Extract the [x, y] coordinate from the center of the cell holding the provided text.  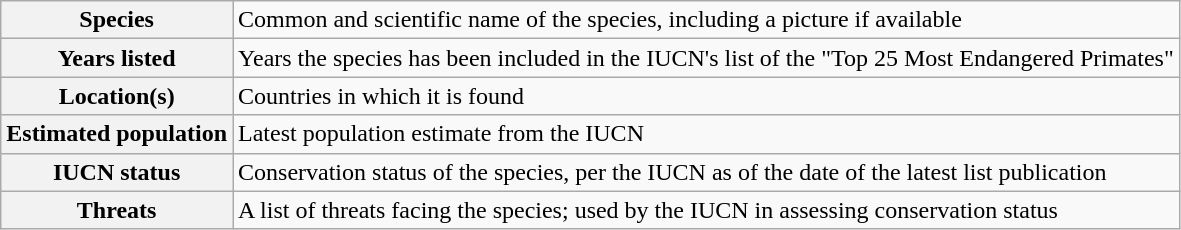
IUCN status [117, 172]
Species [117, 20]
Latest population estimate from the IUCN [706, 134]
A list of threats facing the species; used by the IUCN in assessing conservation status [706, 210]
Countries in which it is found [706, 96]
Years listed [117, 58]
Conservation status of the species, per the IUCN as of the date of the latest list publication [706, 172]
Location(s) [117, 96]
Estimated population [117, 134]
Threats [117, 210]
Years the species has been included in the IUCN's list of the "Top 25 Most Endangered Primates" [706, 58]
Common and scientific name of the species, including a picture if available [706, 20]
